Return [X, Y] of the center of cell containing provided text 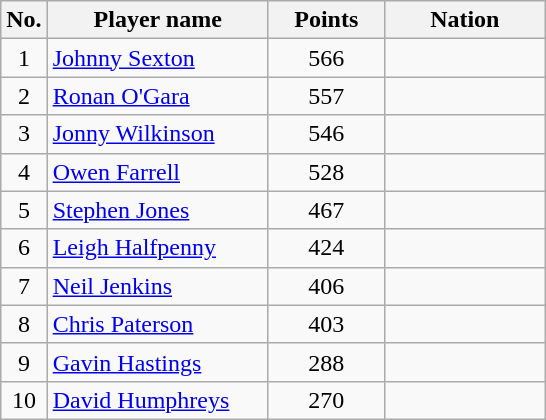
8 [24, 324]
David Humphreys [158, 400]
4 [24, 172]
2 [24, 96]
Stephen Jones [158, 210]
Player name [158, 20]
Ronan O'Gara [158, 96]
1 [24, 58]
3 [24, 134]
557 [326, 96]
467 [326, 210]
Gavin Hastings [158, 362]
546 [326, 134]
424 [326, 248]
288 [326, 362]
5 [24, 210]
Johnny Sexton [158, 58]
Chris Paterson [158, 324]
406 [326, 286]
6 [24, 248]
528 [326, 172]
7 [24, 286]
Jonny Wilkinson [158, 134]
403 [326, 324]
9 [24, 362]
10 [24, 400]
Points [326, 20]
566 [326, 58]
Owen Farrell [158, 172]
270 [326, 400]
Neil Jenkins [158, 286]
No. [24, 20]
Leigh Halfpenny [158, 248]
Nation [464, 20]
